Identify which cell holds the provided text, then report its [x, y] central coordinate. 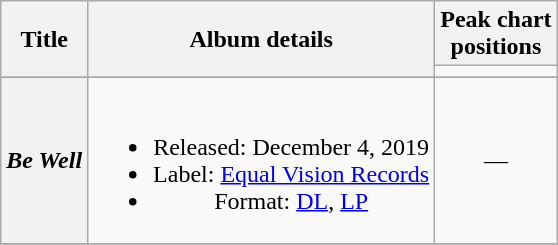
Album details [262, 39]
Be Well [44, 160]
Title [44, 39]
— [496, 160]
Peak chartpositions [496, 34]
Released: December 4, 2019Label: Equal Vision RecordsFormat: DL, LP [262, 160]
